Scan for the cell matching the given text and deliver its (X, Y) coordinate at center. 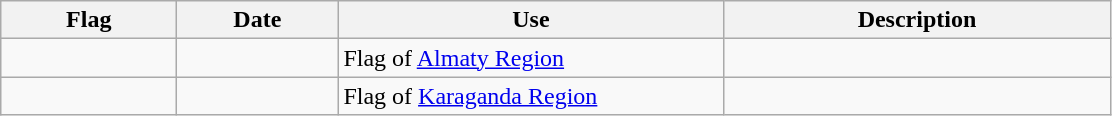
Flag of Almaty Region (531, 58)
Date (258, 20)
Flag of Karaganda Region (531, 96)
Flag (89, 20)
Use (531, 20)
Description (917, 20)
